Capture the cell that displays the provided text and extract its [X, Y] central coordinate. 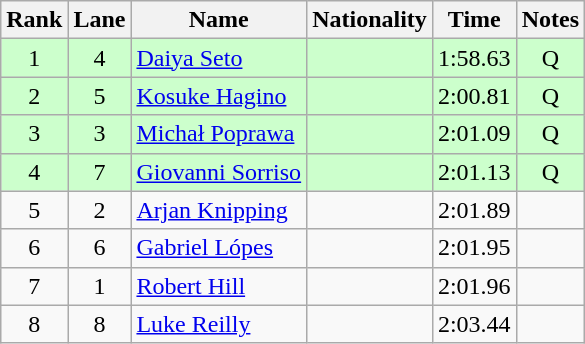
2:01.89 [474, 210]
Daiya Seto [219, 58]
Giovanni Sorriso [219, 172]
2:00.81 [474, 96]
Michał Poprawa [219, 134]
Nationality [370, 20]
Name [219, 20]
Luke Reilly [219, 324]
Kosuke Hagino [219, 96]
2:01.96 [474, 286]
2:01.09 [474, 134]
Lane [100, 20]
Robert Hill [219, 286]
Rank [34, 20]
Notes [550, 20]
2:03.44 [474, 324]
Arjan Knipping [219, 210]
2:01.13 [474, 172]
Gabriel Lópes [219, 248]
2:01.95 [474, 248]
1:58.63 [474, 58]
Time [474, 20]
